Return (X, Y) of the center of cell containing provided text 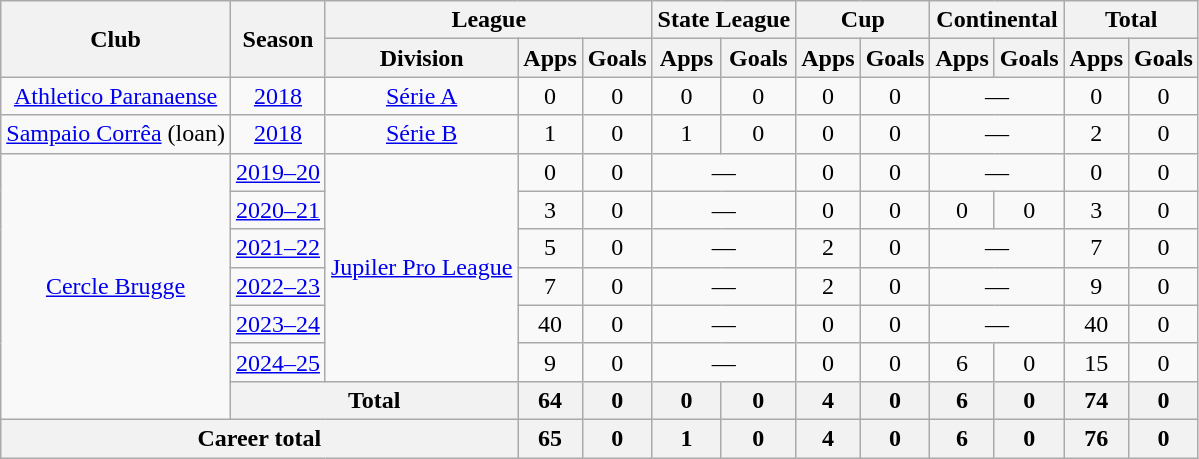
Athletico Paranaense (116, 96)
65 (550, 438)
Sampaio Corrêa (loan) (116, 134)
Jupiler Pro League (421, 267)
Season (278, 39)
2019–20 (278, 172)
Cercle Brugge (116, 286)
5 (550, 248)
Club (116, 39)
15 (1096, 362)
2024–25 (278, 362)
2020–21 (278, 210)
76 (1096, 438)
64 (550, 400)
2021–22 (278, 248)
League (488, 20)
Série B (421, 134)
Continental (997, 20)
Career total (260, 438)
74 (1096, 400)
2022–23 (278, 286)
Série A (421, 96)
Cup (863, 20)
2023–24 (278, 324)
State League (724, 20)
Division (421, 58)
